Determine the (X, Y) coordinate at the center of the cell enclosing the given text.  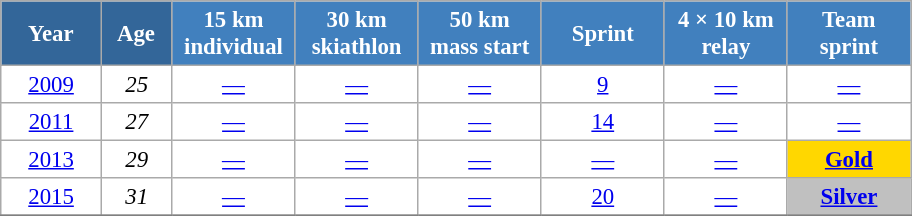
25 (136, 85)
Gold (848, 160)
20 (602, 197)
Year (52, 34)
Silver (848, 197)
15 km individual (234, 34)
Sprint (602, 34)
31 (136, 197)
27 (136, 122)
2009 (52, 85)
30 km skiathlon (356, 34)
9 (602, 85)
29 (136, 160)
2011 (52, 122)
2015 (52, 197)
2013 (52, 160)
Age (136, 34)
Team sprint (848, 34)
4 × 10 km relay (726, 34)
50 km mass start (480, 34)
14 (602, 122)
